Pinpoint the cell where the given text exists, returning its (X, Y) midpoint coordinate. 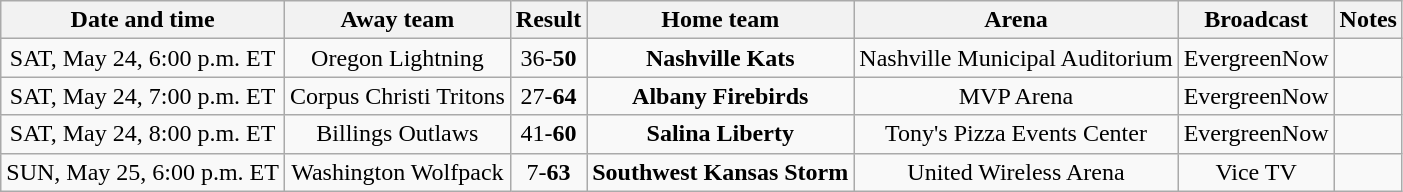
27-64 (548, 96)
SUN, May 25, 6:00 p.m. ET (143, 172)
Corpus Christi Tritons (397, 96)
Home team (720, 20)
SAT, May 24, 6:00 p.m. ET (143, 58)
United Wireless Arena (1016, 172)
Vice TV (1256, 172)
Southwest Kansas Storm (720, 172)
Broadcast (1256, 20)
SAT, May 24, 8:00 p.m. ET (143, 134)
36-50 (548, 58)
Nashville Municipal Auditorium (1016, 58)
7-63 (548, 172)
Washington Wolfpack (397, 172)
Result (548, 20)
SAT, May 24, 7:00 p.m. ET (143, 96)
Billings Outlaws (397, 134)
Away team (397, 20)
Oregon Lightning (397, 58)
41-60 (548, 134)
Date and time (143, 20)
Arena (1016, 20)
Nashville Kats (720, 58)
Notes (1368, 20)
Albany Firebirds (720, 96)
Tony's Pizza Events Center (1016, 134)
MVP Arena (1016, 96)
Salina Liberty (720, 134)
